For the text-containing cell, return its midpoint in (x, y) coordinate format. 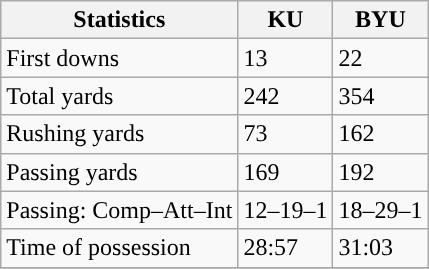
162 (380, 134)
73 (286, 134)
BYU (380, 20)
Passing yards (120, 172)
Statistics (120, 20)
242 (286, 96)
Time of possession (120, 248)
22 (380, 58)
Passing: Comp–Att–Int (120, 210)
First downs (120, 58)
18–29–1 (380, 210)
169 (286, 172)
192 (380, 172)
13 (286, 58)
Total yards (120, 96)
Rushing yards (120, 134)
28:57 (286, 248)
354 (380, 96)
KU (286, 20)
12–19–1 (286, 210)
31:03 (380, 248)
